Return (X, Y) of the center of cell containing provided text 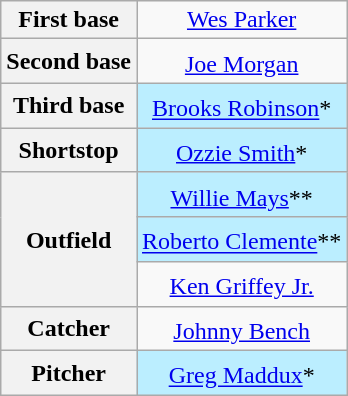
Wes Parker (241, 20)
Second base (69, 62)
Outfield (69, 239)
Willie Mays** (241, 194)
Catcher (69, 328)
Shortstop (69, 150)
Joe Morgan (241, 62)
Johnny Bench (241, 328)
Third base (69, 106)
Brooks Robinson* (241, 106)
Ozzie Smith* (241, 150)
Ken Griffey Jr. (241, 284)
Roberto Clemente** (241, 240)
Greg Maddux* (241, 374)
Pitcher (69, 374)
First base (69, 20)
